Return the (x, y) coordinate for the center point of the cell that contains the specified text.  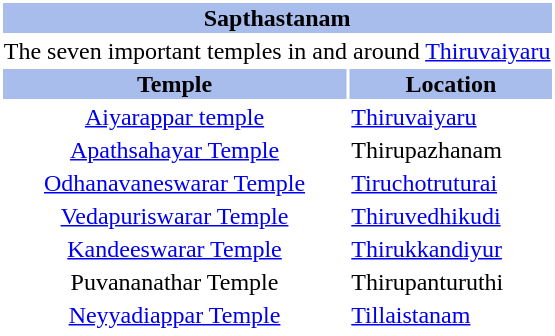
Sapthastanam (277, 18)
Thiruvaiyaru (451, 117)
Tiruchotruturai (451, 183)
Puvananathar Temple (174, 282)
Aiyarappar temple (174, 117)
Vedapuriswarar Temple (174, 216)
Thirupanturuthi (451, 282)
Thiruvedhikudi (451, 216)
Neyyadiappar Temple (174, 315)
Thirukkandiyur (451, 249)
Tillaistanam (451, 315)
Thirupazhanam (451, 150)
Odhanavaneswarar Temple (174, 183)
Temple (174, 84)
Kandeeswarar Temple (174, 249)
The seven important temples in and around Thiruvaiyaru (277, 51)
Location (451, 84)
Apathsahayar Temple (174, 150)
